Return the (x, y) coordinate for the center point of the cell that contains the specified text.  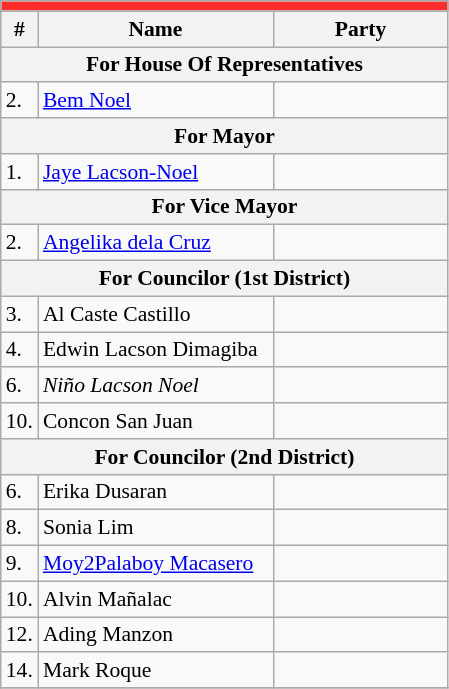
Al Caste Castillo (156, 314)
Jaye Lacson-Noel (156, 172)
1. (20, 172)
Ading Manzon (156, 635)
9. (20, 564)
For Councilor (2nd District) (224, 457)
12. (20, 635)
8. (20, 528)
Angelika dela Cruz (156, 243)
Party (360, 29)
Moy2Palaboy Macasero (156, 564)
For Vice Mayor (224, 207)
For House Of Representatives (224, 65)
Concon San Juan (156, 421)
Alvin Mañalac (156, 599)
Bem Noel (156, 101)
Mark Roque (156, 671)
Edwin Lacson Dimagiba (156, 350)
4. (20, 350)
# (20, 29)
3. (20, 314)
Sonia Lim (156, 528)
14. (20, 671)
Name (156, 29)
For Mayor (224, 136)
For Councilor (1st District) (224, 279)
Niño Lacson Noel (156, 386)
Erika Dusaran (156, 492)
